Determine the (X, Y) coordinate at the center of the cell enclosing the given text.  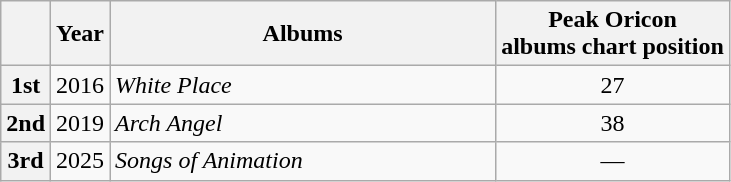
2019 (80, 123)
2025 (80, 161)
2016 (80, 85)
27 (613, 85)
38 (613, 123)
Year (80, 34)
Peak Oricon albums chart position (613, 34)
White Place (303, 85)
2nd (26, 123)
Songs of Animation (303, 161)
1st (26, 85)
Albums (303, 34)
Arch Angel (303, 123)
3rd (26, 161)
— (613, 161)
